Pinpoint the cell where the given text exists, returning its [X, Y] midpoint coordinate. 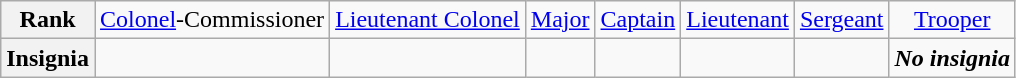
Trooper [952, 20]
Rank [48, 20]
Insignia [48, 58]
Colonel-Commissioner [212, 20]
Major [560, 20]
No insignia [952, 58]
Lieutenant [738, 20]
Captain [638, 20]
Sergeant [842, 20]
Lieutenant Colonel [428, 20]
